Scan for the cell matching the given text and deliver its [X, Y] coordinate at center. 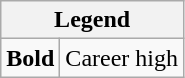
Legend [92, 20]
Career high [122, 58]
Bold [30, 58]
